Determine the [x, y] coordinate at the center of the cell enclosing the given text.  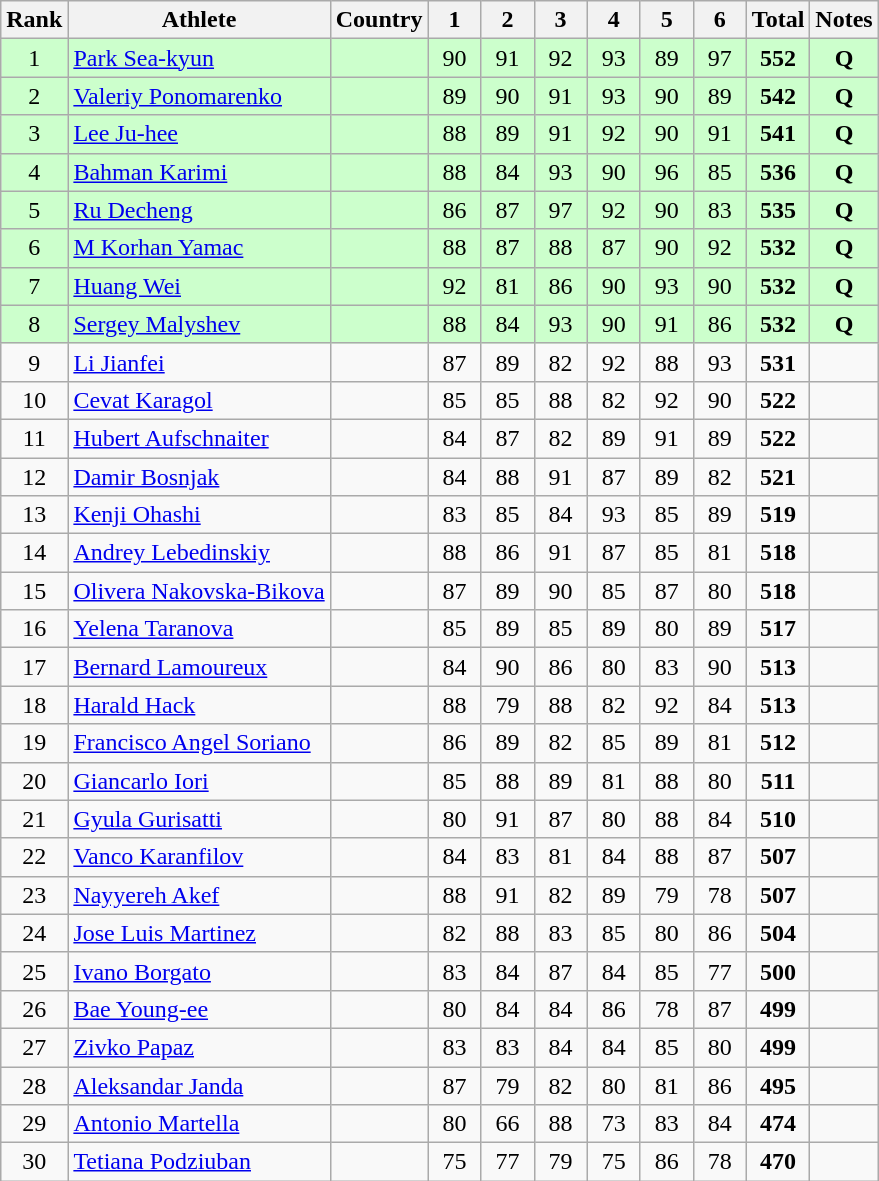
Huang Wei [199, 286]
Hubert Aufschnaiter [199, 438]
Ru Decheng [199, 210]
Bae Young-ee [199, 1009]
504 [778, 933]
Notes [844, 20]
Valeriy Ponomarenko [199, 96]
531 [778, 362]
Bernard Lamoureux [199, 667]
521 [778, 477]
15 [34, 591]
542 [778, 96]
23 [34, 895]
474 [778, 1124]
25 [34, 971]
96 [666, 172]
Li Jianfei [199, 362]
66 [508, 1124]
9 [34, 362]
Francisco Angel Soriano [199, 743]
Ivano Borgato [199, 971]
14 [34, 553]
Nayyereh Akef [199, 895]
8 [34, 324]
Tetiana Podziuban [199, 1162]
Cevat Karagol [199, 400]
Giancarlo Iori [199, 781]
Bahman Karimi [199, 172]
541 [778, 134]
12 [34, 477]
Harald Hack [199, 705]
Lee Ju-hee [199, 134]
Zivko Papaz [199, 1047]
Gyula Gurisatti [199, 819]
Olivera Nakovska-Bikova [199, 591]
536 [778, 172]
495 [778, 1085]
24 [34, 933]
10 [34, 400]
17 [34, 667]
22 [34, 857]
470 [778, 1162]
30 [34, 1162]
517 [778, 629]
Park Sea-kyun [199, 58]
29 [34, 1124]
512 [778, 743]
19 [34, 743]
Antonio Martella [199, 1124]
13 [34, 515]
Aleksandar Janda [199, 1085]
Vanco Karanfilov [199, 857]
20 [34, 781]
21 [34, 819]
Kenji Ohashi [199, 515]
73 [614, 1124]
552 [778, 58]
7 [34, 286]
Country [379, 20]
Yelena Taranova [199, 629]
M Korhan Yamac [199, 248]
18 [34, 705]
Sergey Malyshev [199, 324]
Jose Luis Martinez [199, 933]
27 [34, 1047]
511 [778, 781]
Athlete [199, 20]
28 [34, 1085]
Total [778, 20]
Damir Bosnjak [199, 477]
Andrey Lebedinskiy [199, 553]
500 [778, 971]
26 [34, 1009]
535 [778, 210]
11 [34, 438]
Rank [34, 20]
16 [34, 629]
519 [778, 515]
510 [778, 819]
